Detect which cell encompasses the target text, then output its [x, y] center coordinate. 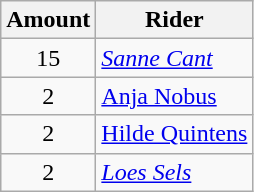
Sanne Cant [174, 58]
Rider [174, 20]
Hilde Quintens [174, 134]
Loes Sels [174, 172]
Anja Nobus [174, 96]
15 [48, 58]
Amount [48, 20]
